Output the (X, Y) coordinate of the center of the cell containing the given text.  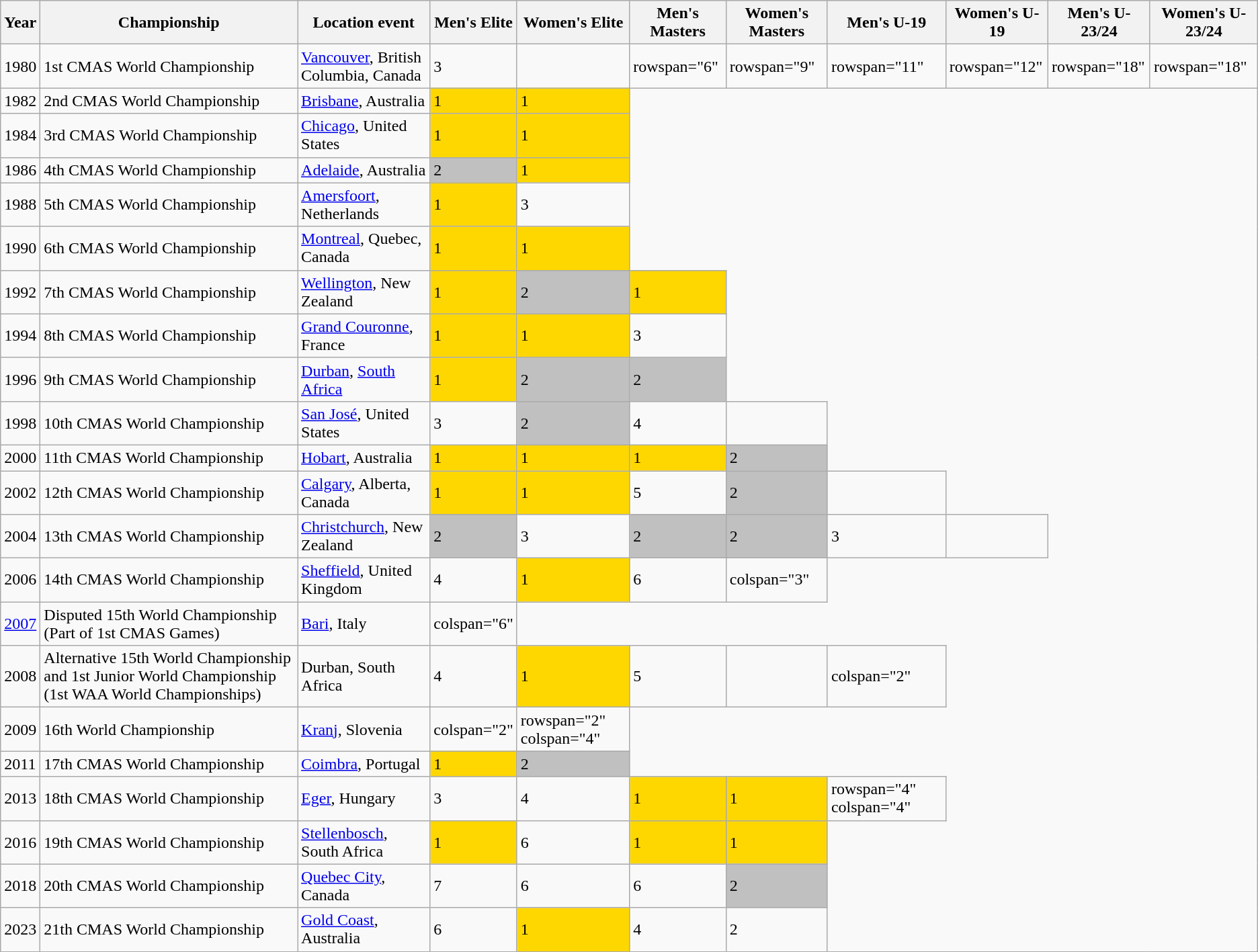
2004 (20, 536)
Alternative 15th World Championship and 1st Junior World Championship (1st WAA World Championships) (169, 677)
Montreal, Quebec, Canada (364, 249)
8th CMAS World Championship (169, 336)
12th CMAS World Championship (169, 492)
Chicago, United States (364, 136)
Eger, Hungary (364, 798)
20th CMAS World Championship (169, 885)
10th CMAS World Championship (169, 423)
Women's Masters (777, 23)
7 (474, 885)
Brisbane, Australia (364, 101)
Men's U-19 (886, 23)
2002 (20, 492)
1996 (20, 379)
rowspan="4" colspan="4" (886, 798)
19th CMAS World Championship (169, 842)
21th CMAS World Championship (169, 930)
Bari, Italy (364, 623)
Championship (169, 23)
Coimbra, Portugal (364, 764)
14th CMAS World Championship (169, 580)
9th CMAS World Championship (169, 379)
Wellington, New Zealand (364, 292)
1986 (20, 170)
4th CMAS World Championship (169, 170)
Women's U-19 (997, 23)
2nd CMAS World Championship (169, 101)
Gold Coast, Australia (364, 930)
1988 (20, 204)
rowspan="11" (886, 66)
Adelaide, Australia (364, 170)
Vancouver, British Columbia, Canada (364, 66)
2008 (20, 677)
7th CMAS World Championship (169, 292)
Disputed 15th World Championship (Part of 1st CMAS Games) (169, 623)
18th CMAS World Championship (169, 798)
2023 (20, 930)
2006 (20, 580)
1998 (20, 423)
6th CMAS World Championship (169, 249)
Amersfoort, Netherlands (364, 204)
2007 (20, 623)
1984 (20, 136)
rowspan="12" (997, 66)
Quebec City, Canada (364, 885)
1st CMAS World Championship (169, 66)
Men's U-23/24 (1099, 23)
2018 (20, 885)
1990 (20, 249)
Hobart, Australia (364, 458)
17th CMAS World Championship (169, 764)
2000 (20, 458)
Location event (364, 23)
rowspan="9" (777, 66)
1980 (20, 66)
2016 (20, 842)
1982 (20, 101)
rowspan="6" (677, 66)
3rd CMAS World Championship (169, 136)
Christchurch, New Zealand (364, 536)
1992 (20, 292)
colspan="3" (777, 580)
13th CMAS World Championship (169, 536)
Men's Elite (474, 23)
Stellenbosch, South Africa (364, 842)
Women's Elite (573, 23)
1994 (20, 336)
5th CMAS World Championship (169, 204)
San José, United States (364, 423)
Sheffield, United Kingdom (364, 580)
Year (20, 23)
2011 (20, 764)
Men's Masters (677, 23)
colspan="6" (474, 623)
Calgary, Alberta, Canada (364, 492)
2009 (20, 730)
Women's U-23/24 (1204, 23)
11th CMAS World Championship (169, 458)
Kranj, Slovenia (364, 730)
rowspan="2" colspan="4" (573, 730)
2013 (20, 798)
Grand Couronne, France (364, 336)
16th World Championship (169, 730)
